Identify which cell holds the provided text, then report its [X, Y] central coordinate. 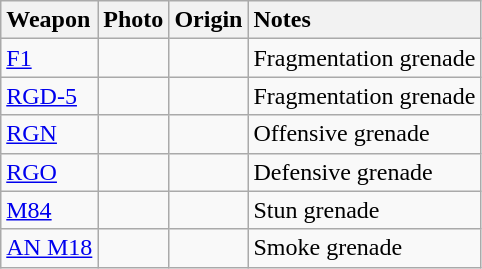
RGN [50, 134]
Origin [208, 20]
Smoke grenade [364, 248]
RGO [50, 172]
Stun grenade [364, 210]
Weapon [50, 20]
RGD-5 [50, 96]
Photo [134, 20]
AN M18 [50, 248]
Offensive grenade [364, 134]
F1 [50, 58]
Notes [364, 20]
Defensive grenade [364, 172]
M84 [50, 210]
